Locate the cell with the specified text and output its [x, y] center coordinate. 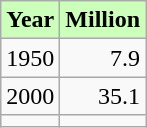
35.1 [103, 96]
7.9 [103, 58]
1950 [30, 58]
Million [103, 20]
Year [30, 20]
2000 [30, 96]
